Extract the [X, Y] coordinate from the center of the cell holding the provided text.  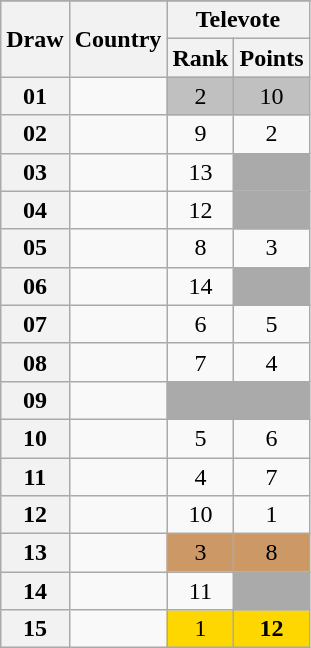
05 [35, 248]
Rank [200, 58]
04 [35, 210]
02 [35, 134]
9 [200, 134]
03 [35, 172]
Draw [35, 39]
08 [35, 362]
15 [35, 629]
06 [35, 286]
07 [35, 324]
Points [272, 58]
01 [35, 96]
09 [35, 400]
Televote [238, 20]
Country [118, 39]
